Extract the [x, y] coordinate from the center of the cell holding the provided text.  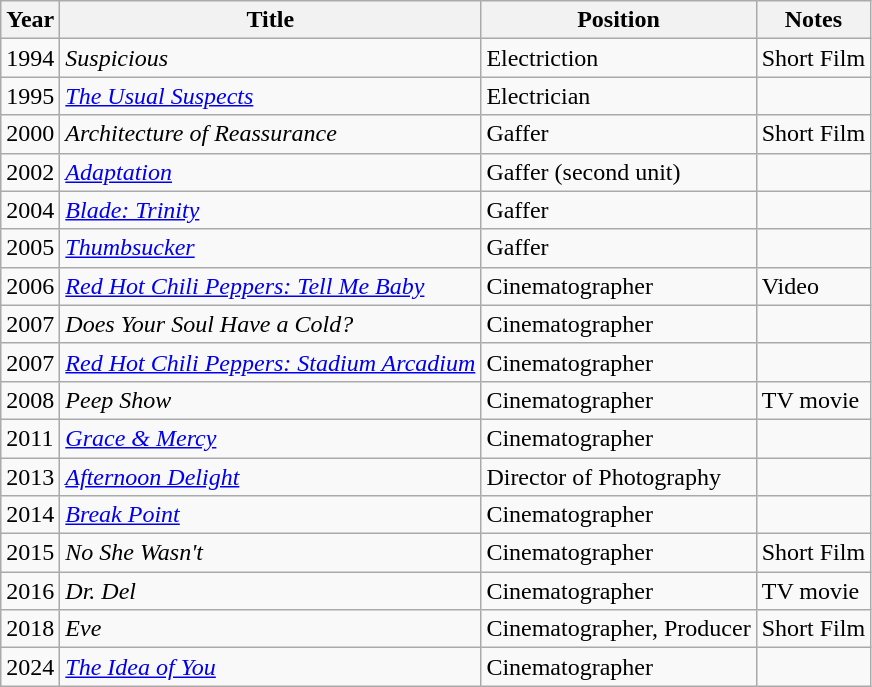
2018 [30, 629]
Peep Show [270, 400]
Dr. Del [270, 591]
2015 [30, 553]
2002 [30, 172]
Electriction [618, 58]
Thumbsucker [270, 248]
2006 [30, 286]
1995 [30, 96]
Break Point [270, 515]
2004 [30, 210]
Adaptation [270, 172]
2008 [30, 400]
Year [30, 20]
2011 [30, 438]
Electrician [618, 96]
Director of Photography [618, 477]
Video [813, 286]
Blade: Trinity [270, 210]
2016 [30, 591]
Position [618, 20]
2014 [30, 515]
1994 [30, 58]
Red Hot Chili Peppers: Stadium Arcadium [270, 362]
Gaffer (second unit) [618, 172]
Notes [813, 20]
Cinematographer, Producer [618, 629]
2005 [30, 248]
Eve [270, 629]
2000 [30, 134]
The Usual Suspects [270, 96]
Architecture of Reassurance [270, 134]
Afternoon Delight [270, 477]
2024 [30, 667]
Suspicious [270, 58]
Red Hot Chili Peppers: Tell Me Baby [270, 286]
The Idea of You [270, 667]
2013 [30, 477]
No She Wasn't [270, 553]
Title [270, 20]
Does Your Soul Have a Cold? [270, 324]
Grace & Mercy [270, 438]
